Search for the cell housing the specified text and yield its [x, y] center coordinate. 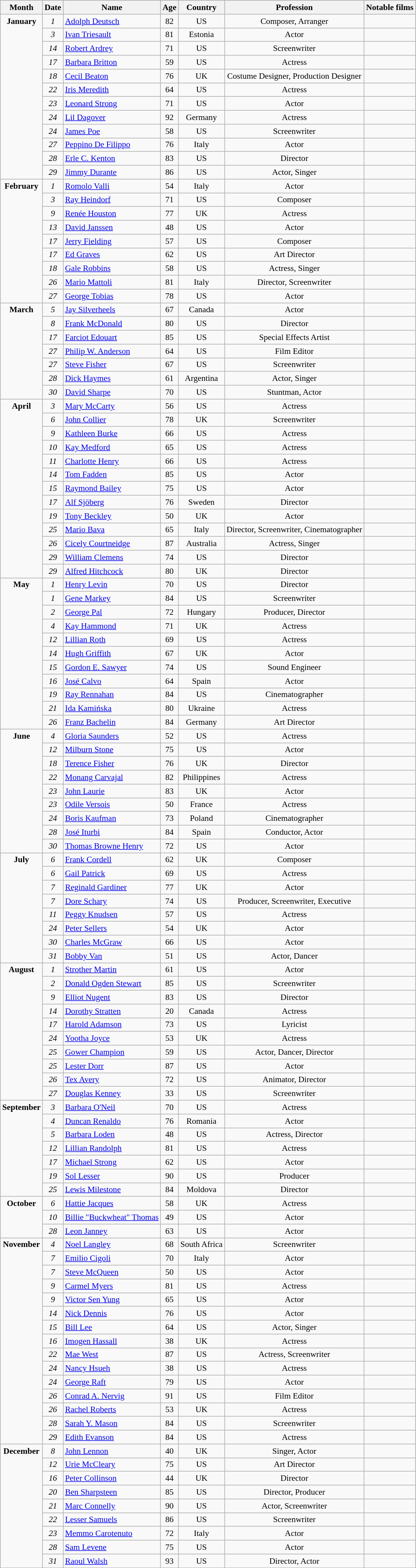
October [22, 1217]
Date [52, 7]
Actor, Screenwriter [294, 1506]
Alf Sjöberg [112, 502]
Notable films [389, 7]
Terence Fisher [112, 764]
José Calvo [112, 681]
Tom Fadden [112, 475]
Bill Lee [112, 1327]
Lester Dorr [112, 1066]
Kay Medford [112, 447]
Urie McCleary [112, 1465]
Producer, Screenwriter, Executive [294, 901]
John Collier [112, 420]
Sol Lesser [112, 1176]
Director, Producer [294, 1492]
Romania [202, 1121]
Conrad A. Nervig [112, 1396]
Composer, Arranger [294, 21]
Douglas Kenney [112, 1094]
Ida Kamińska [112, 709]
John Lennon [112, 1451]
Estonia [202, 35]
April [22, 489]
George Pal [112, 612]
Frank Cordell [112, 860]
December [22, 1506]
Strother Martin [112, 970]
Sam Levene [112, 1547]
Peter Sellers [112, 929]
Jimmy Durante [112, 173]
Costume Designer, Production Designer [294, 76]
Gloria Saunders [112, 736]
Victor Sen Yung [112, 1300]
Raymond Bailey [112, 489]
91 [169, 1396]
Michael Strong [112, 1162]
Charles McGraw [112, 942]
Monang Carvajal [112, 777]
Bobby Van [112, 956]
José Iturbi [112, 832]
Boris Kaufman [112, 819]
Billie "Buckwheat" Thomas [112, 1217]
Elliot Nugent [112, 997]
Hugh Griffith [112, 654]
March [22, 351]
David Janssen [112, 227]
Memmo Carotenuto [112, 1534]
Emilio Cigoli [112, 1258]
George Tobias [112, 296]
Tony Beckley [112, 516]
Producer, Director [294, 612]
Lillian Randolph [112, 1149]
Steve Fisher [112, 365]
Lil Dagover [112, 117]
May [22, 653]
South Africa [202, 1245]
Director, Screenwriter, Cinematographer [294, 530]
Henry Levin [112, 585]
Poland [202, 819]
Ukraine [202, 709]
Age [169, 7]
Milburn Stone [112, 750]
Erle C. Kenton [112, 159]
Leonard Strong [112, 104]
Conductor, Actor [294, 832]
Actress, Screenwriter [294, 1355]
63 [169, 1231]
Actress, Director [294, 1135]
Philip W. Anderson [112, 351]
Robert Ardrey [112, 49]
Sound Engineer [294, 667]
68 [169, 1245]
June [22, 791]
Hattie Jacques [112, 1204]
Name [112, 7]
Adolph Deutsch [112, 21]
Renée Houston [112, 214]
49 [169, 1217]
France [202, 805]
Dore Schary [112, 901]
Peppino De Filippo [112, 145]
Actor, Dancer [294, 956]
Cecil Beaton [112, 76]
September [22, 1149]
Gale Robbins [112, 269]
Peter Collinson [112, 1478]
Actor, Dancer, Director [294, 1052]
79 [169, 1382]
51 [169, 956]
Peggy Knudsen [112, 915]
Cicely Courtneidge [112, 544]
Gail Patrick [112, 874]
Director, Screenwriter [294, 282]
Yootha Joyce [112, 1039]
Kay Hammond [112, 626]
52 [169, 736]
Gordon E. Sawyer [112, 667]
Alfred Hitchcock [112, 571]
Farciot Edouart [112, 337]
Moldova [202, 1190]
February [22, 241]
Ivan Triesault [112, 35]
Leon Janney [112, 1231]
Australia [202, 544]
Director, Actor [294, 1561]
Marc Connelly [112, 1506]
Steve McQueen [112, 1272]
Stuntman, Actor [294, 392]
Gower Champion [112, 1052]
Lewis Milestone [112, 1190]
Mario Mattoli [112, 282]
Rachel Roberts [112, 1410]
Dorothy Stratten [112, 1011]
Barbara Britton [112, 63]
13 [52, 227]
Reginald Gardiner [112, 887]
Producer [294, 1176]
Carmel Myers [112, 1286]
Iris Meredith [112, 90]
Special Effects Artist [294, 337]
George Raft [112, 1382]
Mary McCarty [112, 406]
56 [169, 406]
Singer, Actor [294, 1451]
33 [169, 1094]
Harold Adamson [112, 1025]
November [22, 1341]
Month [22, 7]
July [22, 908]
40 [169, 1451]
Sarah Y. Mason [112, 1424]
Gene Markey [112, 599]
Nancy Hsueh [112, 1368]
Lillian Roth [112, 640]
Odile Versois [112, 805]
Charlotte Henry [112, 461]
Nick Dennis [112, 1314]
92 [169, 117]
Philippines [202, 777]
Duncan Renaldo [112, 1121]
Profession [294, 7]
Thomas Browne Henry [112, 846]
John Laurie [112, 791]
Sweden [202, 502]
William Clemens [112, 557]
Donald Ogden Stewart [112, 984]
Animator, Director [294, 1080]
Dick Haymes [112, 379]
Ray Heindorf [112, 200]
Tex Avery [112, 1080]
Franz Bachelin [112, 722]
Noel Langley [112, 1245]
Kathleen Burke [112, 434]
Country [202, 7]
David Sharpe [112, 392]
Jerry Fielding [112, 241]
Mae West [112, 1355]
44 [169, 1478]
Frank McDonald [112, 324]
January [22, 97]
Jay Silverheels [112, 310]
93 [169, 1561]
Hungary [202, 612]
Ray Rennahan [112, 695]
Ed Graves [112, 255]
Mario Bava [112, 530]
Argentina [202, 379]
Barbara O'Neil [112, 1107]
Ben Sharpsteen [112, 1492]
Lyricist [294, 1025]
Imogen Hassall [112, 1341]
Romolo Valli [112, 186]
August [22, 1032]
James Poe [112, 131]
Raoul Walsh [112, 1561]
Lesser Samuels [112, 1520]
Barbara Loden [112, 1135]
Edith Evanson [112, 1437]
